Identify which cell holds the provided text, then report its [X, Y] central coordinate. 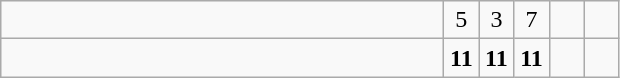
3 [496, 20]
7 [532, 20]
5 [462, 20]
